Output the (x, y) coordinate of the center of the cell containing the given text.  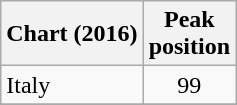
Italy (72, 85)
Peakposition (189, 34)
99 (189, 85)
Chart (2016) (72, 34)
